Identify which cell holds the provided text, then report its [X, Y] central coordinate. 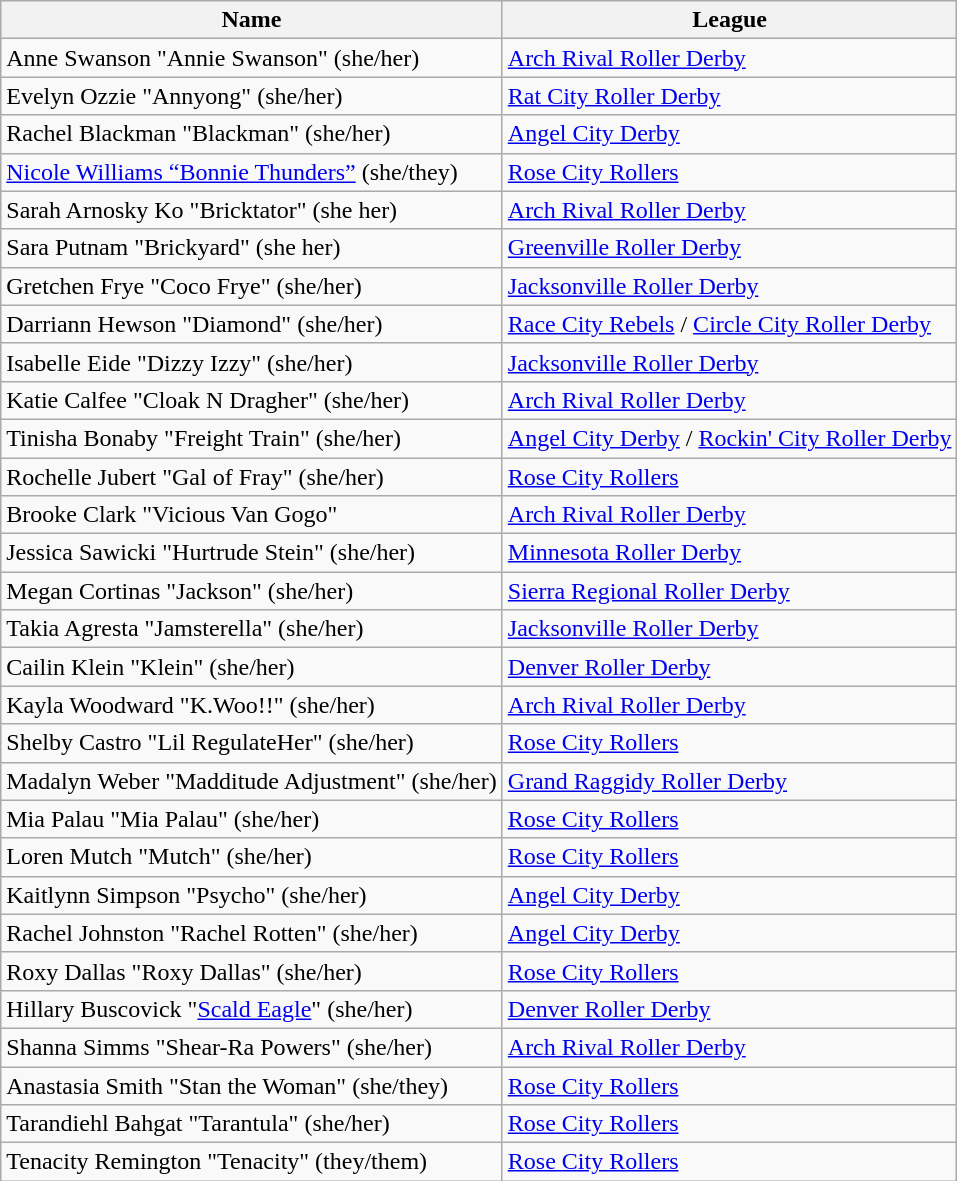
Kaitlynn Simpson "Psycho" (she/her) [252, 895]
Hillary Buscovick "Scald Eagle" (she/her) [252, 1009]
Mia Palau "Mia Palau" (she/her) [252, 819]
Loren Mutch "Mutch" (she/her) [252, 857]
Takia Agresta "Jamsterella" (she/her) [252, 629]
Greenville Roller Derby [730, 248]
Name [252, 20]
Katie Calfee "Cloak N Dragher" (she/her) [252, 400]
Rochelle Jubert "Gal of Fray" (she/her) [252, 477]
Grand Raggidy Roller Derby [730, 781]
Anastasia Smith "Stan the Woman" (she/they) [252, 1085]
Sara Putnam "Brickyard" (she her) [252, 248]
Cailin Klein "Klein" (she/her) [252, 667]
Rat City Roller Derby [730, 96]
Jessica Sawicki "Hurtrude Stein" (she/her) [252, 553]
Tinisha Bonaby "Freight Train" (she/her) [252, 438]
Race City Rebels / Circle City Roller Derby [730, 324]
Sierra Regional Roller Derby [730, 591]
Tenacity Remington "Tenacity" (they/them) [252, 1162]
Darriann Hewson "Diamond" (she/her) [252, 324]
Gretchen Frye "Coco Frye" (she/her) [252, 286]
Tarandiehl Bahgat "Tarantula" (she/her) [252, 1124]
Madalyn Weber "Madditude Adjustment" (she/her) [252, 781]
Roxy Dallas "Roxy Dallas" (she/her) [252, 971]
Anne Swanson "Annie Swanson" (she/her) [252, 58]
Rachel Blackman "Blackman" (she/her) [252, 134]
Rachel Johnston "Rachel Rotten" (she/her) [252, 933]
Angel City Derby / Rockin' City Roller Derby [730, 438]
Shelby Castro "Lil RegulateHer" (she/her) [252, 743]
Minnesota Roller Derby [730, 553]
Megan Cortinas "Jackson" (she/her) [252, 591]
League [730, 20]
Nicole Williams “Bonnie Thunders” (she/they) [252, 172]
Brooke Clark "Vicious Van Gogo" [252, 515]
Kayla Woodward "K.Woo!!" (she/her) [252, 705]
Shanna Simms "Shear-Ra Powers" (she/her) [252, 1047]
Evelyn Ozzie "Annyong" (she/her) [252, 96]
Isabelle Eide "Dizzy Izzy" (she/her) [252, 362]
Sarah Arnosky Ko "Bricktator" (she her) [252, 210]
